Extract the (X, Y) coordinate from the center of the cell holding the provided text.  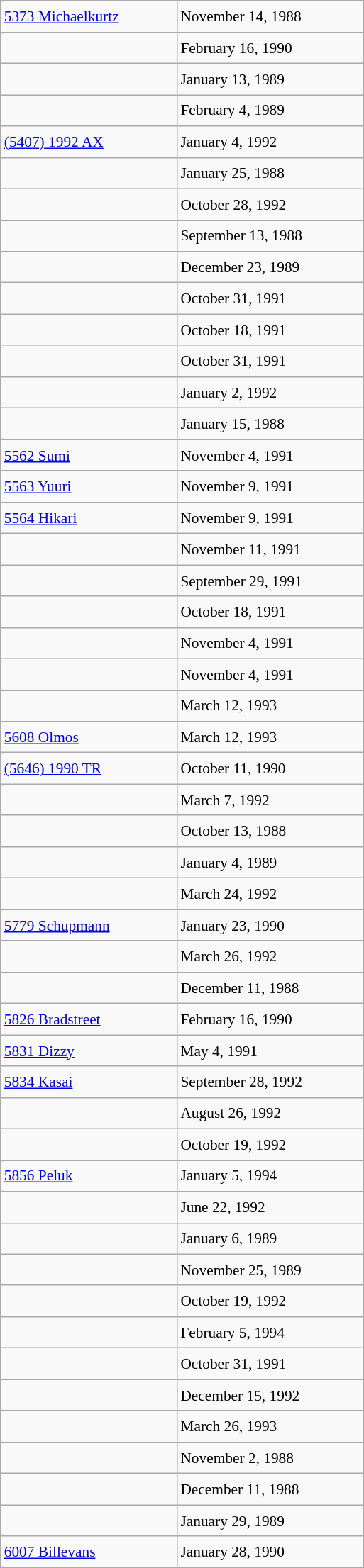
September 28, 1992 (270, 1082)
(5646) 1990 TR (89, 768)
December 15, 1992 (270, 1395)
October 11, 1990 (270, 768)
6007 Billevans (89, 1552)
February 5, 1994 (270, 1333)
January 5, 1994 (270, 1176)
November 11, 1991 (270, 549)
May 4, 1991 (270, 1051)
(5407) 1992 AX (89, 142)
5779 Schupmann (89, 925)
September 13, 1988 (270, 236)
January 29, 1989 (270, 1521)
November 25, 1989 (270, 1270)
February 4, 1989 (270, 111)
November 2, 1988 (270, 1457)
5563 Yuuri (89, 486)
January 6, 1989 (270, 1238)
5564 Hikari (89, 517)
January 28, 1990 (270, 1552)
March 26, 1993 (270, 1426)
March 26, 1992 (270, 956)
5608 Olmos (89, 737)
5373 Michaelkurtz (89, 16)
January 13, 1989 (270, 79)
5831 Dizzy (89, 1051)
January 25, 1988 (270, 173)
November 14, 1988 (270, 16)
March 7, 1992 (270, 800)
January 2, 1992 (270, 393)
June 22, 1992 (270, 1207)
December 23, 1989 (270, 267)
5834 Kasai (89, 1082)
January 4, 1989 (270, 863)
October 13, 1988 (270, 831)
October 28, 1992 (270, 204)
5856 Peluk (89, 1176)
January 4, 1992 (270, 142)
5826 Bradstreet (89, 1019)
January 15, 1988 (270, 424)
August 26, 1992 (270, 1113)
September 29, 1991 (270, 581)
March 24, 1992 (270, 894)
January 23, 1990 (270, 925)
5562 Sumi (89, 455)
